Output the (X, Y) coordinate of the center of the cell containing the given text.  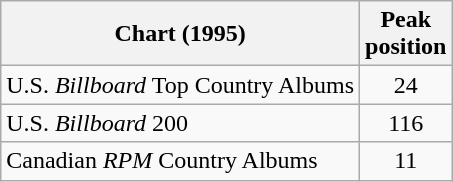
U.S. Billboard Top Country Albums (180, 85)
Canadian RPM Country Albums (180, 161)
116 (406, 123)
24 (406, 85)
Chart (1995) (180, 34)
Peakposition (406, 34)
U.S. Billboard 200 (180, 123)
11 (406, 161)
